Capture the cell that displays the provided text and extract its [x, y] central coordinate. 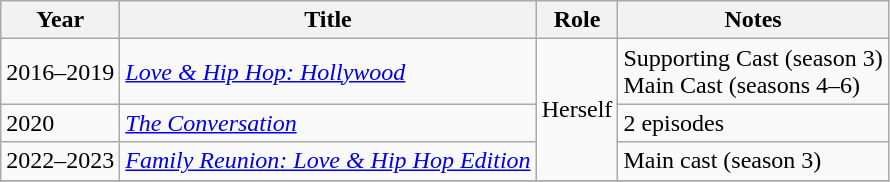
2016–2019 [60, 72]
Year [60, 20]
2020 [60, 123]
Herself [577, 110]
Notes [753, 20]
The Conversation [328, 123]
Love & Hip Hop: Hollywood [328, 72]
Family Reunion: Love & Hip Hop Edition [328, 161]
Role [577, 20]
2022–2023 [60, 161]
Supporting Cast (season 3) Main Cast (seasons 4–6) [753, 72]
2 episodes [753, 123]
Title [328, 20]
Main cast (season 3) [753, 161]
